Detect which cell encompasses the target text, then output its [X, Y] center coordinate. 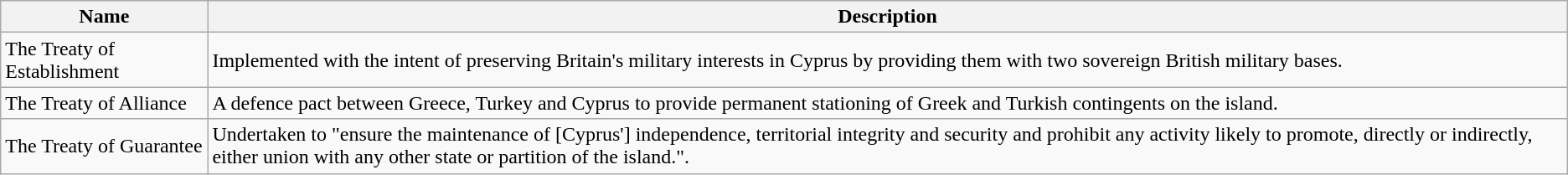
Implemented with the intent of preserving Britain's military interests in Cyprus by providing them with two sovereign British military bases. [888, 60]
A defence pact between Greece, Turkey and Cyprus to provide permanent stationing of Greek and Turkish contingents on the island. [888, 103]
Name [104, 17]
The Treaty of Guarantee [104, 146]
The Treaty of Alliance [104, 103]
The Treaty of Establishment [104, 60]
Description [888, 17]
